Identify which cell holds the provided text, then report its (x, y) central coordinate. 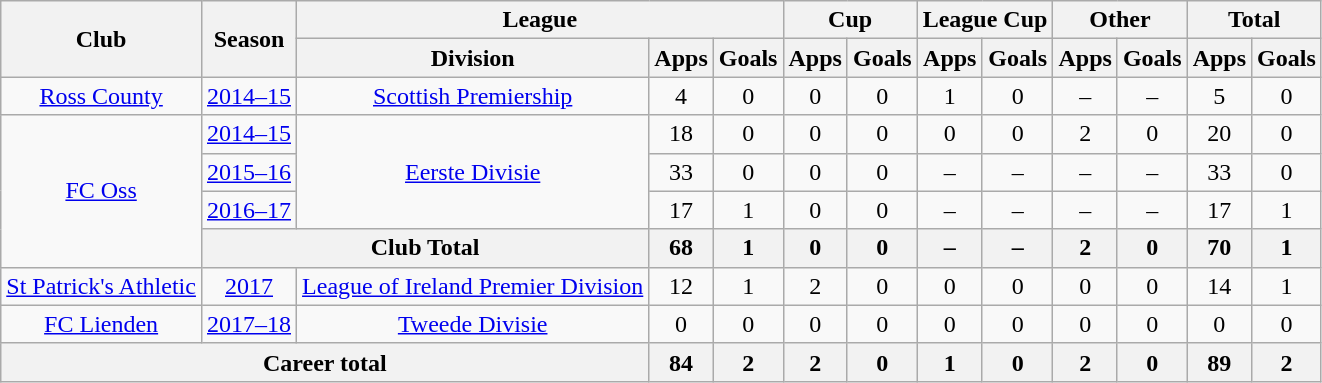
League Cup (985, 20)
12 (681, 286)
League of Ireland Premier Division (473, 286)
Career total (325, 362)
2017 (248, 286)
Division (473, 58)
Other (1120, 20)
Total (1254, 20)
2016–17 (248, 210)
Eerste Divisie (473, 172)
20 (1219, 134)
League (540, 20)
2015–16 (248, 172)
89 (1219, 362)
4 (681, 96)
Ross County (102, 96)
Season (248, 39)
68 (681, 248)
Tweede Divisie (473, 324)
St Patrick's Athletic (102, 286)
Club Total (424, 248)
Cup (850, 20)
2017–18 (248, 324)
18 (681, 134)
Club (102, 39)
FC Oss (102, 191)
84 (681, 362)
14 (1219, 286)
5 (1219, 96)
70 (1219, 248)
Scottish Premiership (473, 96)
FC Lienden (102, 324)
